Locate the cell with the specified text and output its (X, Y) center coordinate. 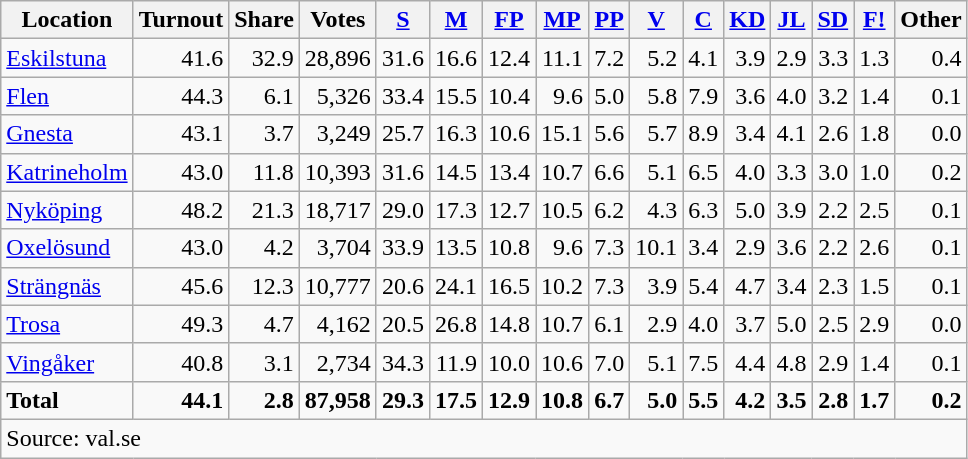
49.3 (181, 324)
Trosa (67, 324)
11.1 (562, 58)
Strängnäs (67, 286)
10,777 (338, 286)
Eskilstuna (67, 58)
24.1 (456, 286)
40.8 (181, 362)
3.2 (833, 96)
12.4 (510, 58)
20.5 (402, 324)
10.0 (510, 362)
6.2 (610, 210)
0.4 (931, 58)
4.4 (748, 362)
7.9 (704, 96)
PP (610, 20)
C (704, 20)
12.3 (264, 286)
Gnesta (67, 134)
2.3 (833, 286)
33.9 (402, 248)
6.5 (704, 172)
4,162 (338, 324)
44.1 (181, 400)
5.4 (704, 286)
17.5 (456, 400)
3.1 (264, 362)
18,717 (338, 210)
13.5 (456, 248)
Total (67, 400)
45.6 (181, 286)
5.5 (704, 400)
3.0 (833, 172)
10.1 (656, 248)
Flen (67, 96)
Other (931, 20)
1.0 (874, 172)
Turnout (181, 20)
12.7 (510, 210)
41.6 (181, 58)
Source: val.se (484, 438)
Location (67, 20)
5.7 (656, 134)
7.5 (704, 362)
16.6 (456, 58)
10.2 (562, 286)
SD (833, 20)
48.2 (181, 210)
5,326 (338, 96)
14.5 (456, 172)
Votes (338, 20)
Nyköping (67, 210)
V (656, 20)
4.3 (656, 210)
6.7 (610, 400)
3.5 (792, 400)
2,734 (338, 362)
6.3 (704, 210)
Share (264, 20)
28,896 (338, 58)
1.5 (874, 286)
7.2 (610, 58)
44.3 (181, 96)
32.9 (264, 58)
1.3 (874, 58)
Oxelösund (67, 248)
5.8 (656, 96)
14.8 (510, 324)
3,249 (338, 134)
FP (510, 20)
11.8 (264, 172)
43.1 (181, 134)
16.5 (510, 286)
10.5 (562, 210)
10,393 (338, 172)
5.6 (610, 134)
10.4 (510, 96)
29.0 (402, 210)
13.4 (510, 172)
34.3 (402, 362)
MP (562, 20)
5.2 (656, 58)
8.9 (704, 134)
F! (874, 20)
26.8 (456, 324)
Vingåker (67, 362)
M (456, 20)
S (402, 20)
20.6 (402, 286)
17.3 (456, 210)
11.9 (456, 362)
1.8 (874, 134)
16.3 (456, 134)
21.3 (264, 210)
7.0 (610, 362)
4.8 (792, 362)
JL (792, 20)
25.7 (402, 134)
12.9 (510, 400)
15.1 (562, 134)
KD (748, 20)
1.7 (874, 400)
33.4 (402, 96)
Katrineholm (67, 172)
87,958 (338, 400)
29.3 (402, 400)
6.6 (610, 172)
3,704 (338, 248)
15.5 (456, 96)
